Scan for the cell matching the given text and deliver its [X, Y] coordinate at center. 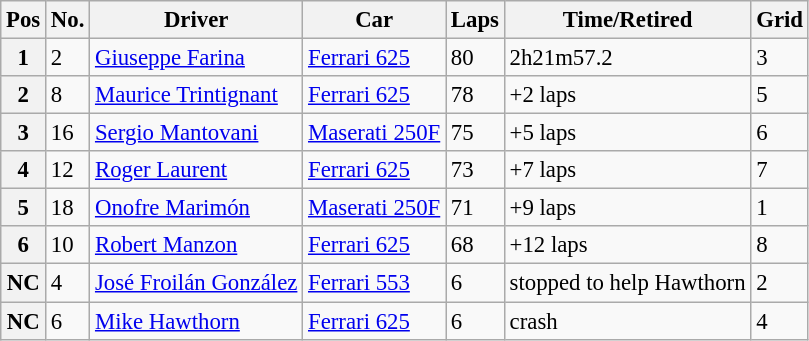
Ferrari 553 [374, 283]
Pos [24, 20]
2h21m57.2 [628, 58]
Driver [196, 20]
7 [780, 170]
80 [476, 58]
No. [68, 20]
stopped to help Hawthorn [628, 283]
Car [374, 20]
Grid [780, 20]
12 [68, 170]
Robert Manzon [196, 245]
71 [476, 208]
Mike Hawthorn [196, 321]
78 [476, 95]
Roger Laurent [196, 170]
Giuseppe Farina [196, 58]
73 [476, 170]
18 [68, 208]
16 [68, 133]
Sergio Mantovani [196, 133]
Maurice Trintignant [196, 95]
10 [68, 245]
+12 laps [628, 245]
Laps [476, 20]
crash [628, 321]
Time/Retired [628, 20]
+7 laps [628, 170]
+9 laps [628, 208]
75 [476, 133]
Onofre Marimón [196, 208]
68 [476, 245]
José Froilán González [196, 283]
+5 laps [628, 133]
+2 laps [628, 95]
